Find where the given text appears and provide that cell's center as [x, y] coordinate. 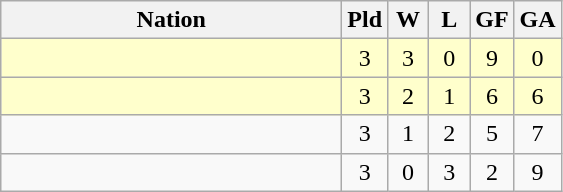
5 [492, 134]
7 [538, 134]
W [408, 20]
Pld [365, 20]
Nation [172, 20]
L [450, 20]
GA [538, 20]
GF [492, 20]
